Extract the [x, y] coordinate from the center of the cell holding the provided text.  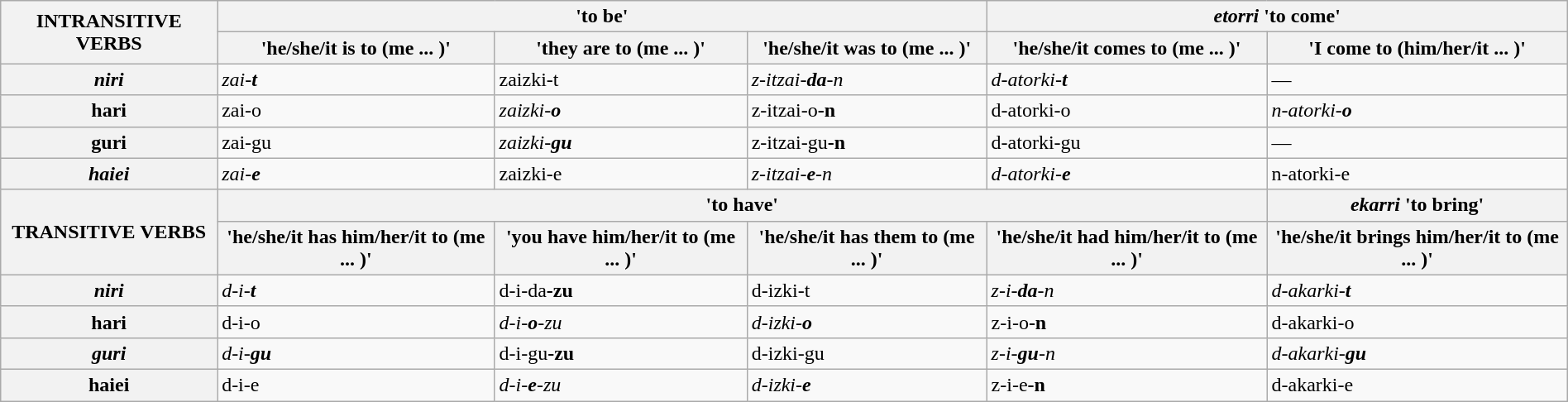
d-izki-gu [867, 353]
etorri 'to come' [1277, 17]
d-atorki-t [1126, 79]
zaizki-e [620, 174]
'they are to (me ... )' [620, 48]
d-atorki-o [1126, 111]
d-i-da-zu [620, 290]
zai-e [356, 174]
d-atorki-e [1126, 174]
d-i-gu-zu [620, 353]
d-i-e [356, 385]
'he/she/it has them to (me ... )' [867, 248]
d-akarki-e [1417, 385]
d-izki-t [867, 290]
d-akarki-o [1417, 322]
d-atorki-gu [1126, 142]
zaizki-t [620, 79]
d-akarki-gu [1417, 353]
d-akarki-t [1417, 290]
z-itzai-e-n [867, 174]
'he/she/it was to (me ... )' [867, 48]
z-i-gu-n [1126, 353]
z-i-da-n [1126, 290]
d-izki-e [867, 385]
'he/she/it has him/her/it to (me ... )' [356, 248]
d-i-e-zu [620, 385]
'to have' [743, 205]
z-itzai-o-n [867, 111]
z-i-e-n [1126, 385]
d-i-t [356, 290]
zai-o [356, 111]
z-i-o-n [1126, 322]
INTRANSITIVE VERBS [109, 32]
'I come to (him/her/it ... )' [1417, 48]
n-atorki-e [1417, 174]
z-itzai-da-n [867, 79]
TRANSITIVE VERBS [109, 232]
zaizki-o [620, 111]
'you have him/her/it to (me ... )' [620, 248]
zai-gu [356, 142]
'to be' [602, 17]
'he/she/it had him/her/it to (me ... )' [1126, 248]
'he/she/it is to (me ... )' [356, 48]
d-i-gu [356, 353]
zai-t [356, 79]
zaizki-gu [620, 142]
'he/she/it comes to (me ... )' [1126, 48]
z-itzai-gu-n [867, 142]
d-izki-o [867, 322]
ekarri 'to bring' [1417, 205]
d-i-o [356, 322]
n-atorki-o [1417, 111]
d-i-o-zu [620, 322]
'he/she/it brings him/her/it to (me ... )' [1417, 248]
